From the cell containing the given text, extract its center point as [x, y] coordinate. 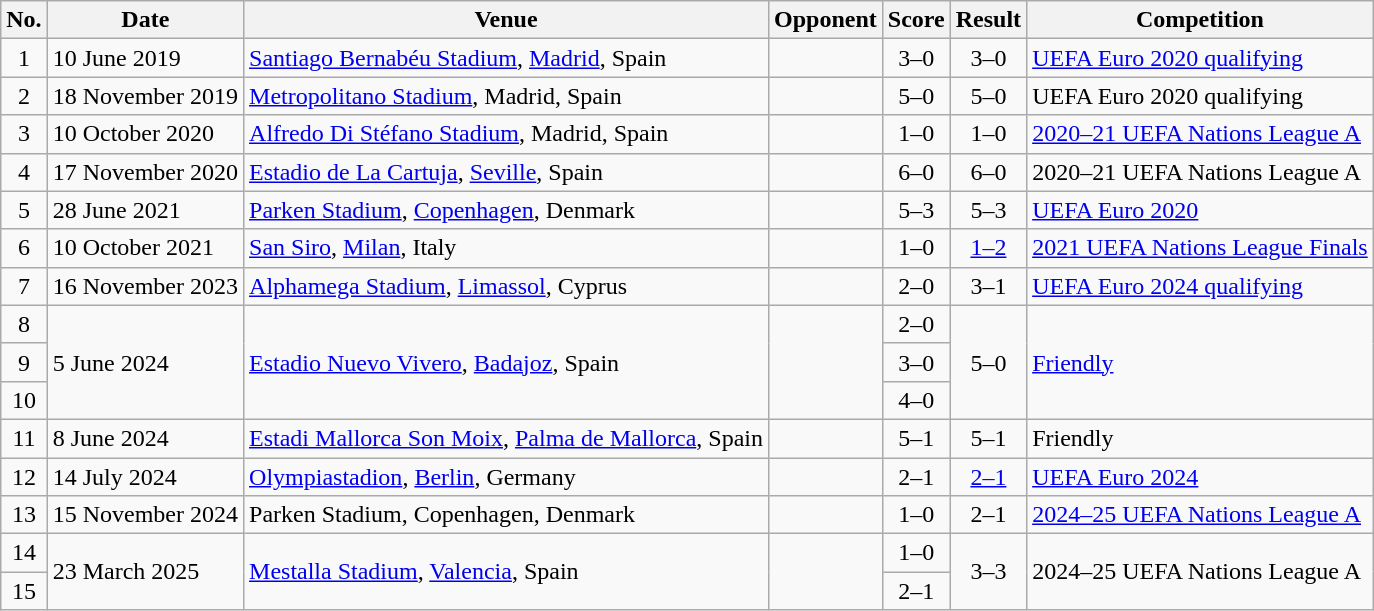
UEFA Euro 2024 [1200, 477]
Result [988, 20]
16 November 2023 [145, 286]
15 November 2024 [145, 515]
No. [24, 20]
1–2 [988, 248]
UEFA Euro 2024 qualifying [1200, 286]
Opponent [825, 20]
1 [24, 58]
10 [24, 400]
Santiago Bernabéu Stadium, Madrid, Spain [506, 58]
7 [24, 286]
Metropolitano Stadium, Madrid, Spain [506, 96]
Mestalla Stadium, Valencia, Spain [506, 572]
5 June 2024 [145, 362]
14 July 2024 [145, 477]
3 [24, 134]
San Siro, Milan, Italy [506, 248]
10 June 2019 [145, 58]
23 March 2025 [145, 572]
28 June 2021 [145, 210]
Date [145, 20]
3–3 [988, 572]
2 [24, 96]
4–0 [916, 400]
Estadi Mallorca Son Moix, Palma de Mallorca, Spain [506, 438]
Alfredo Di Stéfano Stadium, Madrid, Spain [506, 134]
Score [916, 20]
17 November 2020 [145, 172]
Estadio de La Cartuja, Seville, Spain [506, 172]
18 November 2019 [145, 96]
UEFA Euro 2020 [1200, 210]
Estadio Nuevo Vivero, Badajoz, Spain [506, 362]
4 [24, 172]
15 [24, 591]
8 June 2024 [145, 438]
13 [24, 515]
Venue [506, 20]
5 [24, 210]
Olympiastadion, Berlin, Germany [506, 477]
Competition [1200, 20]
Alphamega Stadium, Limassol, Cyprus [506, 286]
12 [24, 477]
3–1 [988, 286]
11 [24, 438]
10 October 2020 [145, 134]
2021 UEFA Nations League Finals [1200, 248]
8 [24, 324]
9 [24, 362]
6 [24, 248]
10 October 2021 [145, 248]
14 [24, 553]
